Search for the cell housing the specified text and yield its (X, Y) center coordinate. 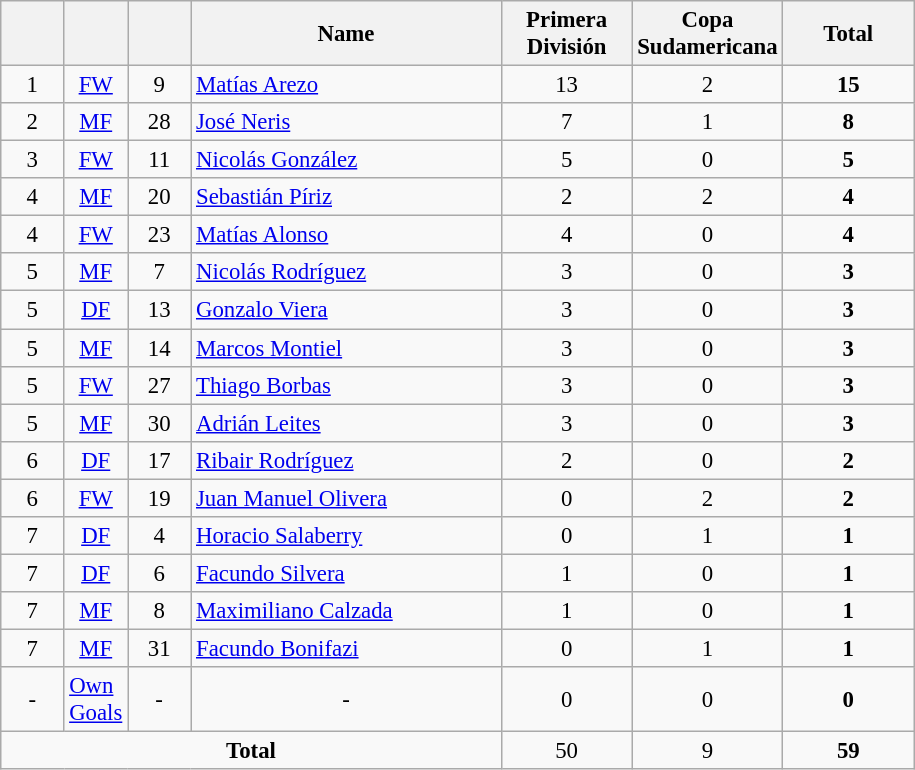
19 (160, 498)
23 (160, 235)
Facundo Bonifazi (346, 648)
30 (160, 423)
Matías Arezo (346, 85)
Matías Alonso (346, 235)
Sebastián Píriz (346, 197)
Copa Sudamericana (708, 34)
Facundo Silvera (346, 573)
50 (566, 751)
Maximiliano Calzada (346, 611)
Adrián Leites (346, 423)
Juan Manuel Olivera (346, 498)
José Neris (346, 122)
Primera División (566, 34)
27 (160, 385)
Nicolás González (346, 160)
31 (160, 648)
17 (160, 460)
Gonzalo Viera (346, 310)
Name (346, 34)
Own Goals (96, 700)
Horacio Salaberry (346, 536)
Marcos Montiel (346, 348)
Ribair Rodríguez (346, 460)
28 (160, 122)
59 (848, 751)
Nicolás Rodríguez (346, 273)
Thiago Borbas (346, 385)
11 (160, 160)
20 (160, 197)
15 (848, 85)
14 (160, 348)
